Return the [X, Y] coordinate for the center point of the cell that contains the specified text.  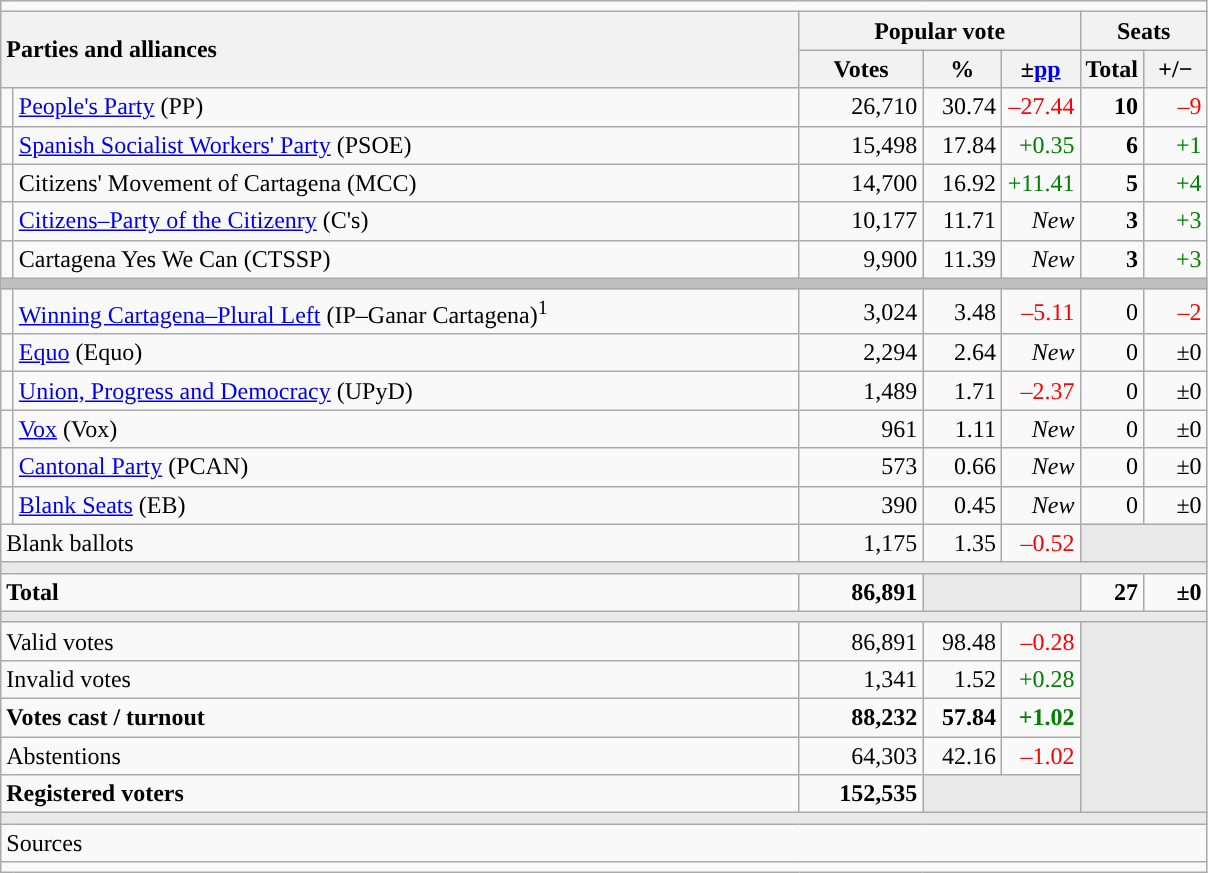
64,303 [861, 756]
People's Party (PP) [406, 107]
+1.02 [1040, 718]
Seats [1144, 31]
±pp [1040, 69]
Parties and alliances [400, 50]
0.66 [962, 467]
Citizens–Party of the Citizenry (C's) [406, 221]
–9 [1176, 107]
2,294 [861, 353]
15,498 [861, 145]
–2.37 [1040, 391]
3,024 [861, 312]
1.52 [962, 679]
10 [1112, 107]
–27.44 [1040, 107]
1,175 [861, 543]
3.48 [962, 312]
Invalid votes [400, 679]
573 [861, 467]
98.48 [962, 641]
+1 [1176, 145]
1.71 [962, 391]
14,700 [861, 183]
152,535 [861, 794]
Union, Progress and Democracy (UPyD) [406, 391]
1.11 [962, 429]
11.39 [962, 259]
Valid votes [400, 641]
Votes [861, 69]
27 [1112, 592]
Blank Seats (EB) [406, 505]
10,177 [861, 221]
2.64 [962, 353]
6 [1112, 145]
1,489 [861, 391]
42.16 [962, 756]
Popular vote [940, 31]
+0.35 [1040, 145]
1.35 [962, 543]
–2 [1176, 312]
9,900 [861, 259]
0.45 [962, 505]
26,710 [861, 107]
+4 [1176, 183]
+11.41 [1040, 183]
Sources [604, 843]
Cartagena Yes We Can (CTSSP) [406, 259]
Vox (Vox) [406, 429]
Abstentions [400, 756]
+/− [1176, 69]
–1.02 [1040, 756]
30.74 [962, 107]
Spanish Socialist Workers' Party (PSOE) [406, 145]
Cantonal Party (PCAN) [406, 467]
Winning Cartagena–Plural Left (IP–Ganar Cartagena)1 [406, 312]
Votes cast / turnout [400, 718]
1,341 [861, 679]
–0.28 [1040, 641]
17.84 [962, 145]
Blank ballots [400, 543]
Registered voters [400, 794]
–0.52 [1040, 543]
88,232 [861, 718]
57.84 [962, 718]
961 [861, 429]
5 [1112, 183]
Citizens' Movement of Cartagena (MCC) [406, 183]
+0.28 [1040, 679]
390 [861, 505]
Equo (Equo) [406, 353]
% [962, 69]
–5.11 [1040, 312]
11.71 [962, 221]
16.92 [962, 183]
